Find where the given text appears and provide that cell's center as (x, y) coordinate. 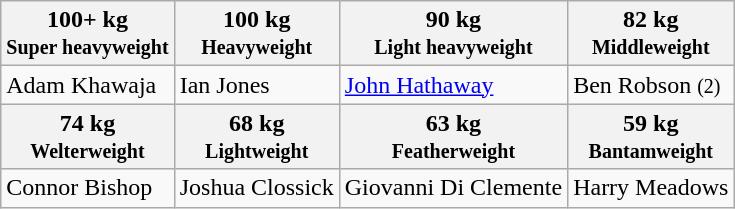
Harry Meadows (651, 188)
100 kgHeavyweight (256, 34)
John Hathaway (453, 85)
Joshua Clossick (256, 188)
74 kgWelterweight (88, 136)
100+ kgSuper heavyweight (88, 34)
Connor Bishop (88, 188)
59 kgBantamweight (651, 136)
Ben Robson (2) (651, 85)
Giovanni Di Clemente (453, 188)
68 kgLightweight (256, 136)
82 kgMiddleweight (651, 34)
Ian Jones (256, 85)
90 kgLight heavyweight (453, 34)
Adam Khawaja (88, 85)
63 kgFeatherweight (453, 136)
